Detect which cell encompasses the target text, then output its (X, Y) center coordinate. 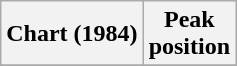
Chart (1984) (72, 34)
Peakposition (189, 34)
